Locate the cell with the specified text and output its [x, y] center coordinate. 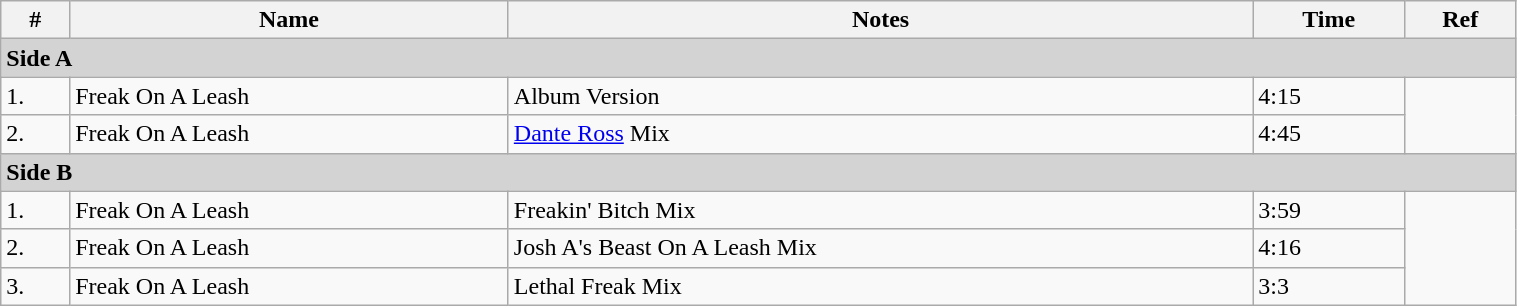
3. [36, 286]
Side B [758, 172]
4:15 [1329, 96]
Side A [758, 58]
Notes [880, 20]
4:16 [1329, 248]
3:59 [1329, 210]
4:45 [1329, 134]
Dante Ross Mix [880, 134]
Name [290, 20]
Lethal Freak Mix [880, 286]
3:3 [1329, 286]
Ref [1460, 20]
# [36, 20]
Time [1329, 20]
Freakin' Bitch Mix [880, 210]
Josh A's Beast On A Leash Mix [880, 248]
Album Version [880, 96]
